Detect which cell encompasses the target text, then output its (x, y) center coordinate. 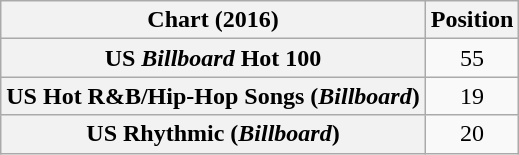
20 (472, 134)
55 (472, 58)
19 (472, 96)
US Hot R&B/Hip-Hop Songs (Billboard) (213, 96)
Chart (2016) (213, 20)
US Rhythmic (Billboard) (213, 134)
US Billboard Hot 100 (213, 58)
Position (472, 20)
